Capture the cell that displays the provided text and extract its (x, y) central coordinate. 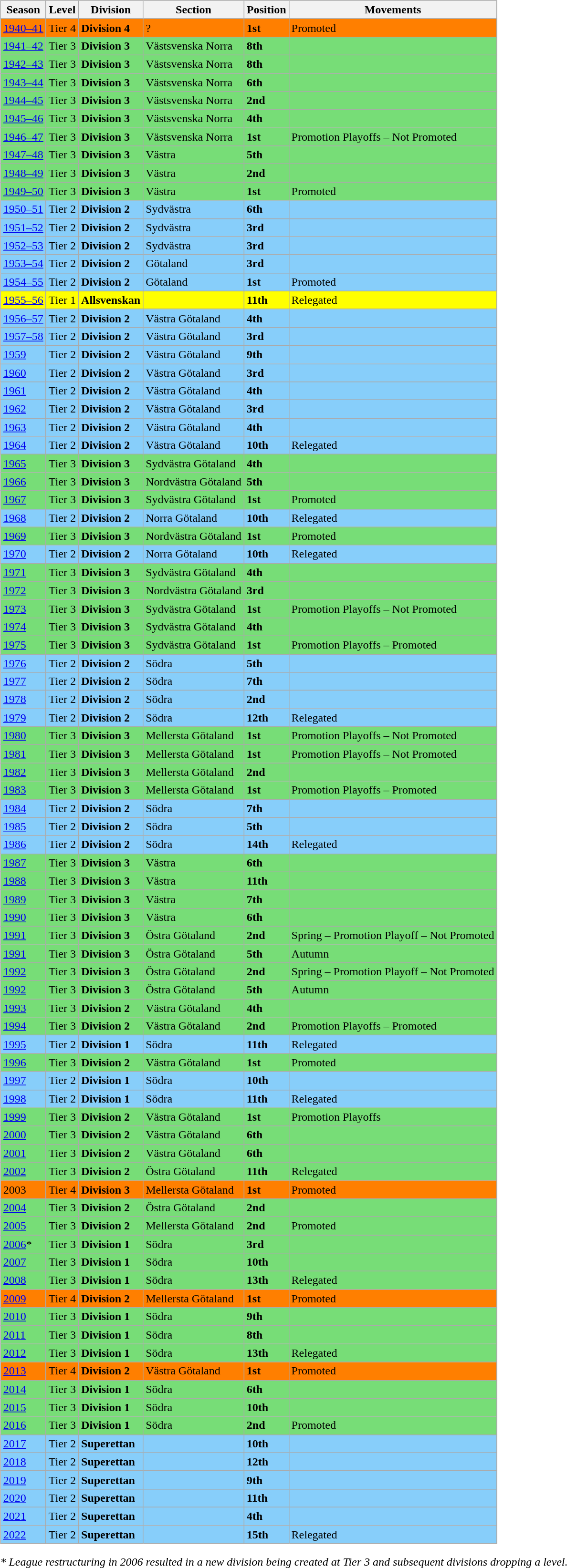
Allsvenskan (111, 300)
1987 (23, 863)
2013 (23, 1371)
Level (62, 10)
2011 (23, 1335)
1944–45 (23, 101)
2017 (23, 1444)
1960 (23, 372)
2014 (23, 1389)
2007 (23, 1262)
Season (23, 10)
1983 (23, 790)
1976 (23, 663)
1965 (23, 464)
Movements (393, 10)
1961 (23, 391)
1963 (23, 427)
1964 (23, 445)
1974 (23, 627)
1978 (23, 700)
Division 4 (111, 28)
2004 (23, 1207)
1951–52 (23, 227)
2018 (23, 1462)
14th (266, 845)
1959 (23, 354)
1967 (23, 500)
15th (266, 1534)
1966 (23, 482)
1985 (23, 826)
1975 (23, 645)
1945–46 (23, 119)
1989 (23, 899)
2010 (23, 1317)
Division (111, 10)
1981 (23, 754)
1970 (23, 554)
1993 (23, 1008)
1973 (23, 609)
1953–54 (23, 264)
1971 (23, 572)
1950–51 (23, 209)
1997 (23, 1081)
2005 (23, 1226)
Promotion Playoffs (393, 1117)
2000 (23, 1135)
Position (266, 10)
1948–49 (23, 173)
1994 (23, 1026)
1986 (23, 845)
1984 (23, 808)
Section (194, 10)
1969 (23, 536)
2016 (23, 1425)
2008 (23, 1280)
1990 (23, 917)
1956–57 (23, 318)
2009 (23, 1299)
1955–56 (23, 300)
2003 (23, 1189)
2019 (23, 1480)
2020 (23, 1498)
1941–42 (23, 46)
1988 (23, 881)
1979 (23, 718)
1947–48 (23, 155)
2001 (23, 1153)
2002 (23, 1171)
1946–47 (23, 137)
2022 (23, 1534)
1952–53 (23, 246)
1943–44 (23, 83)
1942–43 (23, 64)
2015 (23, 1407)
1940–41 (23, 28)
2012 (23, 1353)
1972 (23, 590)
1957–58 (23, 336)
1982 (23, 772)
Tier 1 (62, 300)
1998 (23, 1099)
1999 (23, 1117)
1995 (23, 1044)
1977 (23, 681)
1954–55 (23, 282)
1949–50 (23, 191)
1996 (23, 1063)
2021 (23, 1516)
2006* (23, 1244)
? (194, 28)
1968 (23, 518)
1962 (23, 409)
1980 (23, 736)
